From the cell containing the given text, extract its center point as (X, Y) coordinate. 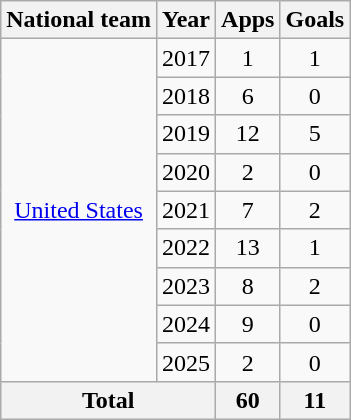
2025 (186, 362)
Year (186, 20)
11 (315, 400)
2018 (186, 96)
5 (315, 134)
2019 (186, 134)
12 (248, 134)
United States (79, 210)
2020 (186, 172)
2022 (186, 248)
Goals (315, 20)
2023 (186, 286)
2021 (186, 210)
2017 (186, 58)
60 (248, 400)
Total (108, 400)
13 (248, 248)
Apps (248, 20)
8 (248, 286)
2024 (186, 324)
6 (248, 96)
7 (248, 210)
9 (248, 324)
National team (79, 20)
